Locate the cell with the specified text and output its [X, Y] center coordinate. 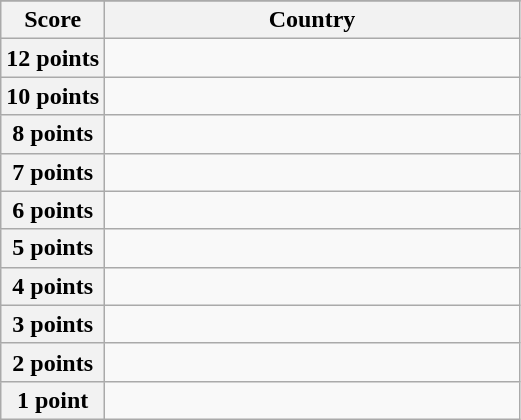
4 points [53, 286]
Country [312, 20]
5 points [53, 248]
7 points [53, 172]
3 points [53, 324]
10 points [53, 96]
6 points [53, 210]
1 point [53, 400]
2 points [53, 362]
8 points [53, 134]
Score [53, 20]
12 points [53, 58]
